Return the [X, Y] coordinate for the center point of the cell that contains the specified text.  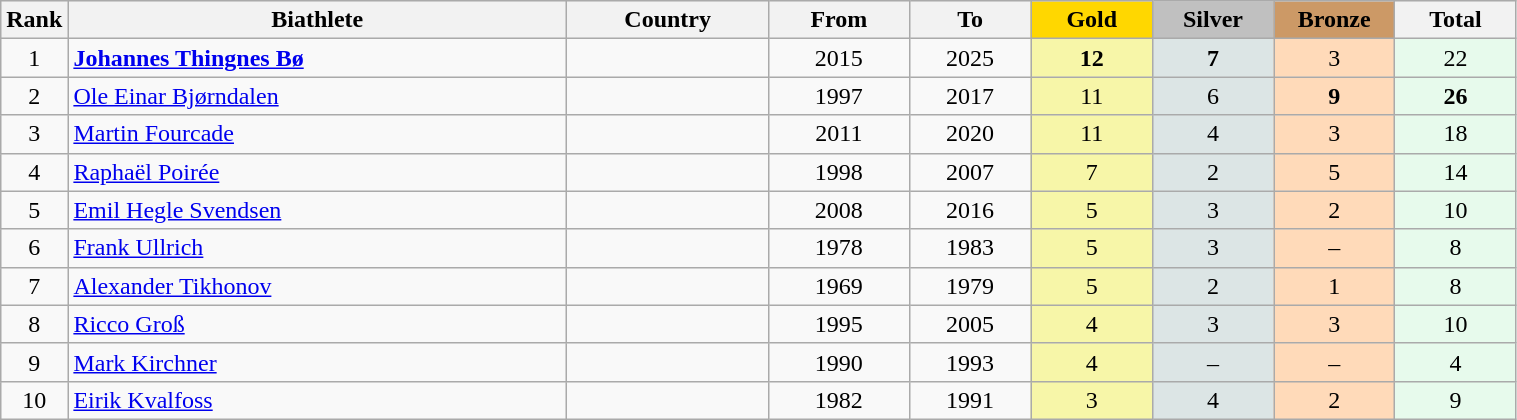
Mark Kirchner [318, 362]
2015 [839, 58]
Country [668, 20]
Biathlete [318, 20]
1979 [970, 286]
Silver [1212, 20]
1983 [970, 248]
12 [1092, 58]
Frank Ullrich [318, 248]
1993 [970, 362]
Martin Fourcade [318, 134]
Alexander Tikhonov [318, 286]
1990 [839, 362]
1978 [839, 248]
1982 [839, 400]
Raphaël Poirée [318, 172]
22 [1456, 58]
Emil Hegle Svendsen [318, 210]
2007 [970, 172]
1998 [839, 172]
1997 [839, 96]
14 [1456, 172]
2005 [970, 324]
To [970, 20]
Gold [1092, 20]
18 [1456, 134]
Eirik Kvalfoss [318, 400]
Ricco Groß [318, 324]
Total [1456, 20]
1995 [839, 324]
From [839, 20]
Johannes Thingnes Bø [318, 58]
Bronze [1334, 20]
1991 [970, 400]
2020 [970, 134]
2008 [839, 210]
1969 [839, 286]
2011 [839, 134]
2025 [970, 58]
26 [1456, 96]
Rank [34, 20]
Ole Einar Bjørndalen [318, 96]
2017 [970, 96]
2016 [970, 210]
